Search for the cell housing the specified text and yield its [x, y] center coordinate. 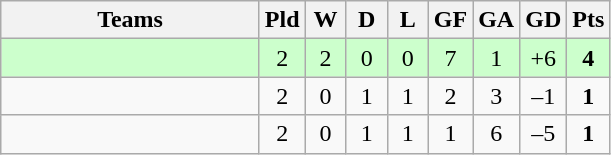
L [408, 20]
4 [588, 58]
Pld [282, 20]
W [326, 20]
–5 [544, 134]
GA [496, 20]
+6 [544, 58]
Teams [130, 20]
7 [450, 58]
GF [450, 20]
GD [544, 20]
D [366, 20]
3 [496, 96]
–1 [544, 96]
6 [496, 134]
Pts [588, 20]
